Search for the cell housing the specified text and yield its [X, Y] center coordinate. 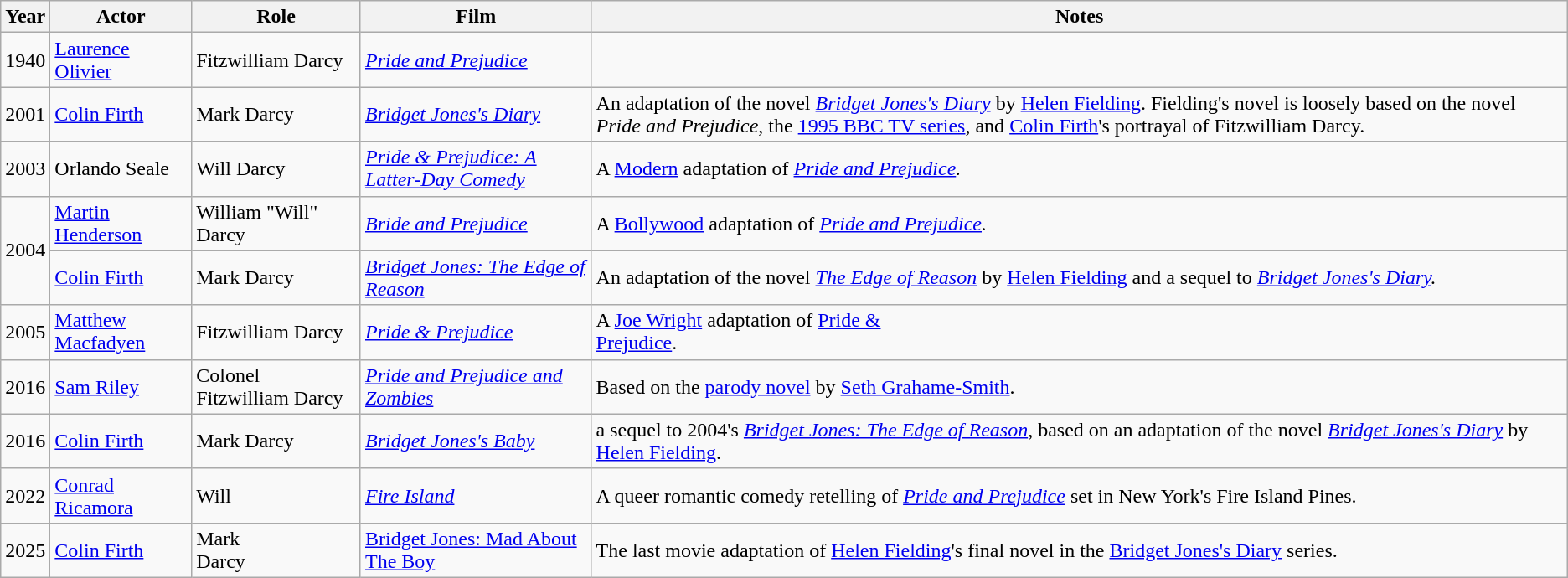
The last movie adaptation of Helen Fielding's final novel in the Bridget Jones's Diary series. [1079, 550]
Fire Island [476, 496]
Sam Riley [121, 387]
Role [276, 17]
Year [25, 17]
A Joe Wright adaptation of Pride &Prejudice. [1079, 332]
Pride & Prejudice [476, 332]
2022 [25, 496]
Conrad Ricamora [121, 496]
Matthew Macfadyen [121, 332]
Laurence Olivier [121, 60]
Bridget Jones: The Edge of Reason [476, 278]
Martin Henderson [121, 223]
Notes [1079, 17]
Bridget Jones: Mad About The Boy [476, 550]
2003 [25, 169]
Orlando Seale [121, 169]
Actor [121, 17]
MarkDarcy [276, 550]
Bride and Prejudice [476, 223]
2001 [25, 114]
Pride and Prejudice and Zombies [476, 387]
Based on the parody novel by Seth Grahame-Smith. [1079, 387]
2025 [25, 550]
2005 [25, 332]
Pride & Prejudice: A Latter-Day Comedy [476, 169]
William "Will" Darcy [276, 223]
Will Darcy [276, 169]
Bridget Jones's Diary [476, 114]
Bridget Jones's Baby [476, 441]
Film [476, 17]
Pride and Prejudice [476, 60]
Will [276, 496]
An adaptation of the novel The Edge of Reason by Helen Fielding and a sequel to Bridget Jones's Diary. [1079, 278]
a sequel to 2004's Bridget Jones: The Edge of Reason, based on an adaptation of the novel Bridget Jones's Diary by Helen Fielding. [1079, 441]
1940 [25, 60]
A Bollywood adaptation of Pride and Prejudice. [1079, 223]
A Modern adaptation of Pride and Prejudice. [1079, 169]
2004 [25, 250]
Colonel Fitzwilliam Darcy [276, 387]
A queer romantic comedy retelling of Pride and Prejudice set in New York's Fire Island Pines. [1079, 496]
